Scan for the cell matching the given text and deliver its [X, Y] coordinate at center. 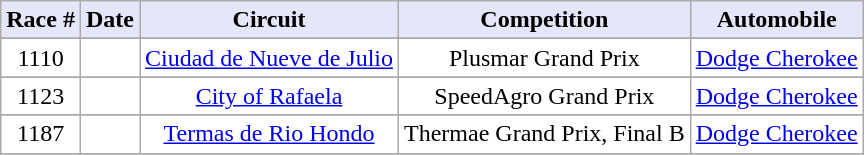
Automobile [776, 20]
Race # [41, 20]
1110 [41, 58]
Date [110, 20]
1187 [41, 134]
Termas de Rio Hondo [270, 134]
Competition [545, 20]
Circuit [270, 20]
Thermae Grand Prix, Final B [545, 134]
1123 [41, 96]
City of Rafaela [270, 96]
Plusmar Grand Prix [545, 58]
Ciudad de Nueve de Julio [270, 58]
SpeedAgro Grand Prix [545, 96]
